Return (x, y) of the center of cell containing provided text 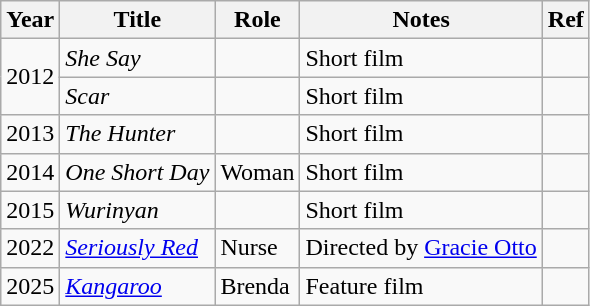
2012 (30, 77)
2015 (30, 210)
The Hunter (138, 134)
Title (138, 20)
2022 (30, 248)
2025 (30, 286)
One Short Day (138, 172)
Feature film (421, 286)
Woman (258, 172)
2013 (30, 134)
Scar (138, 96)
Notes (421, 20)
Ref (566, 20)
Seriously Red (138, 248)
2014 (30, 172)
Role (258, 20)
Directed by Gracie Otto (421, 248)
Kangaroo (138, 286)
Wurinyan (138, 210)
Year (30, 20)
She Say (138, 58)
Brenda (258, 286)
Nurse (258, 248)
